Return the (x, y) coordinate for the center point of the cell that contains the specified text.  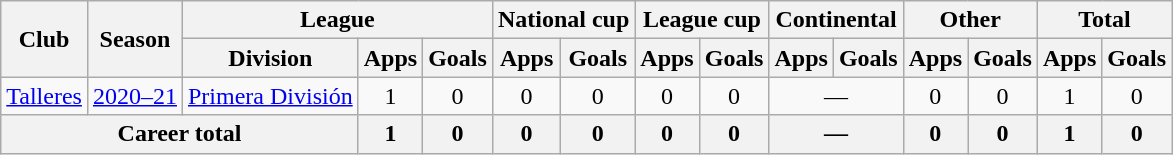
Division (270, 58)
Other (970, 20)
Primera División (270, 96)
Career total (180, 134)
Season (134, 39)
2020–21 (134, 96)
Total (1104, 20)
National cup (563, 20)
Continental (836, 20)
Talleres (44, 96)
League (337, 20)
League cup (702, 20)
Club (44, 39)
